Extract the [x, y] coordinate from the center of the cell holding the provided text.  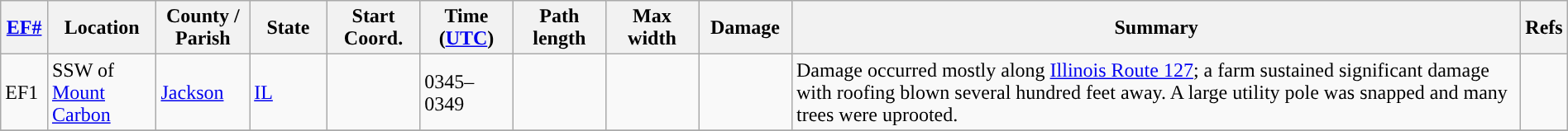
County / Parish [203, 28]
Max width [652, 28]
Location [102, 28]
Damage [744, 28]
IL [289, 92]
EF# [25, 28]
Start Coord. [374, 28]
Jackson [203, 92]
State [289, 28]
EF1 [25, 92]
SSW of Mount Carbon [102, 92]
Path length [559, 28]
0345–0349 [466, 92]
Time (UTC) [466, 28]
Summary [1156, 28]
Refs [1545, 28]
